Search for the cell housing the specified text and yield its (X, Y) center coordinate. 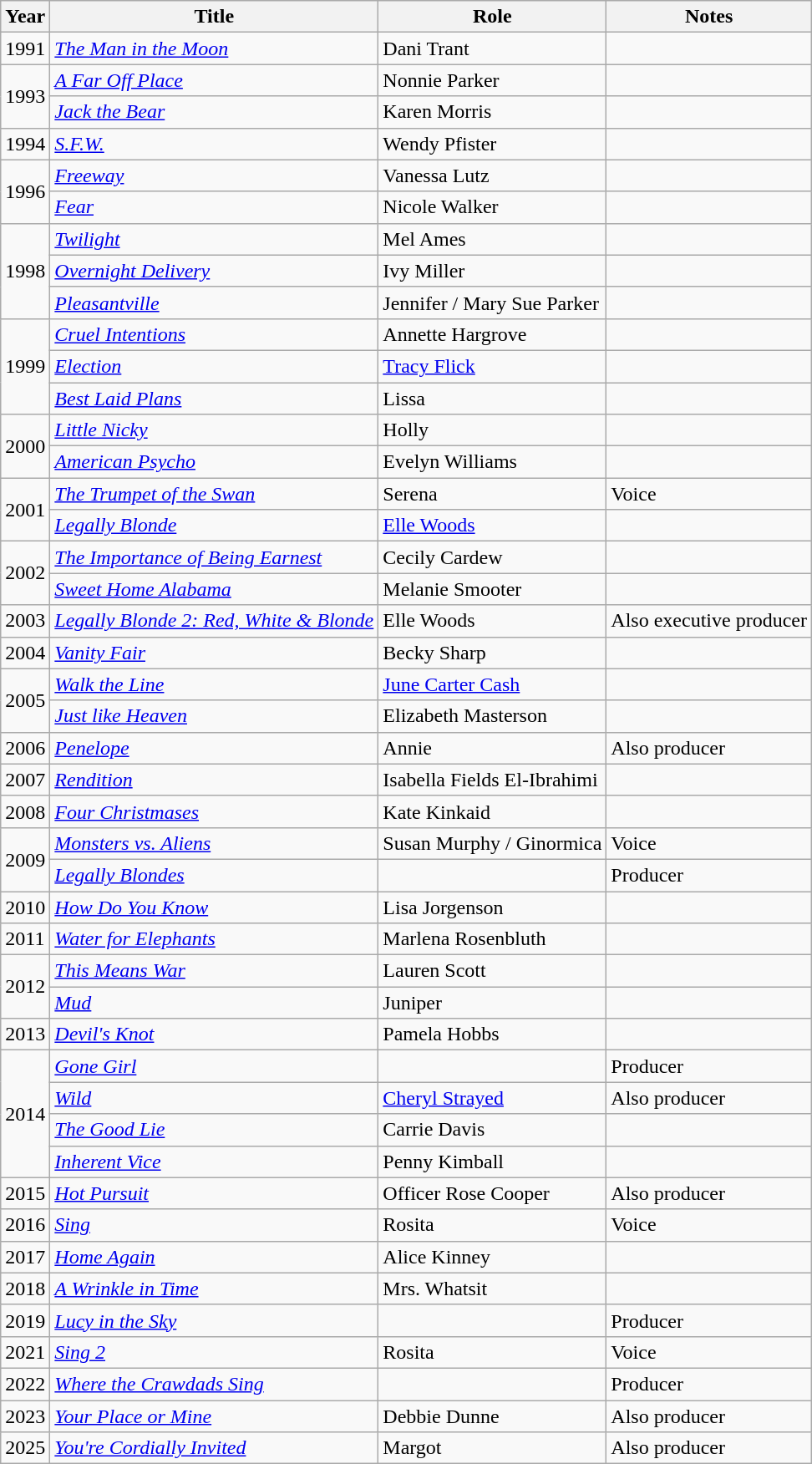
Sing 2 (214, 1352)
Elizabeth Masterson (493, 716)
2007 (25, 780)
2018 (25, 1289)
Jennifer / Mary Sue Parker (493, 302)
The Man in the Moon (214, 48)
Lissa (493, 399)
Evelyn Williams (493, 462)
Carrie Davis (493, 1130)
You're Cordially Invited (214, 1448)
Officer Rose Cooper (493, 1193)
2005 (25, 700)
Overnight Delivery (214, 271)
Annette Hargrove (493, 334)
Pamela Hobbs (493, 1034)
Water for Elephants (214, 939)
1996 (25, 191)
Sing (214, 1225)
Dani Trant (493, 48)
Gone Girl (214, 1066)
Best Laid Plans (214, 399)
Alice Kinney (493, 1257)
Lisa Jorgenson (493, 907)
Also executive producer (709, 621)
2008 (25, 811)
Inherent Vice (214, 1162)
Sweet Home Alabama (214, 589)
2022 (25, 1384)
Year (25, 17)
Becky Sharp (493, 653)
Jack the Bear (214, 112)
1991 (25, 48)
Melanie Smooter (493, 589)
Legally Blonde (214, 526)
1994 (25, 144)
Monsters vs. Aliens (214, 843)
A Far Off Place (214, 80)
2010 (25, 907)
Nicole Walker (493, 207)
Tracy Flick (493, 366)
Notes (709, 17)
Juniper (493, 1003)
2013 (25, 1034)
Walk the Line (214, 684)
Vanessa Lutz (493, 175)
Wild (214, 1098)
Margot (493, 1448)
The Importance of Being Earnest (214, 557)
Legally Blondes (214, 875)
Wendy Pfister (493, 144)
Election (214, 366)
2002 (25, 573)
1999 (25, 366)
Rendition (214, 780)
This Means War (214, 971)
2016 (25, 1225)
Marlena Rosenbluth (493, 939)
2014 (25, 1114)
Kate Kinkaid (493, 811)
Pleasantville (214, 302)
S.F.W. (214, 144)
A Wrinkle in Time (214, 1289)
Mel Ames (493, 239)
Legally Blonde 2: Red, White & Blonde (214, 621)
How Do You Know (214, 907)
2019 (25, 1320)
Debbie Dunne (493, 1416)
The Good Lie (214, 1130)
2011 (25, 939)
Twilight (214, 239)
Cruel Intentions (214, 334)
1998 (25, 271)
Title (214, 17)
Isabella Fields El-Ibrahimi (493, 780)
Just like Heaven (214, 716)
Lucy in the Sky (214, 1320)
American Psycho (214, 462)
Lauren Scott (493, 971)
Ivy Miller (493, 271)
2001 (25, 510)
2003 (25, 621)
Fear (214, 207)
2017 (25, 1257)
Serena (493, 494)
Four Christmases (214, 811)
Cecily Cardew (493, 557)
2000 (25, 446)
2004 (25, 653)
Penny Kimball (493, 1162)
June Carter Cash (493, 684)
Hot Pursuit (214, 1193)
2015 (25, 1193)
Devil's Knot (214, 1034)
2023 (25, 1416)
Where the Crawdads Sing (214, 1384)
Holly (493, 430)
Penelope (214, 748)
2025 (25, 1448)
2009 (25, 859)
2006 (25, 748)
The Trumpet of the Swan (214, 494)
Karen Morris (493, 112)
2012 (25, 987)
Susan Murphy / Ginormica (493, 843)
Little Nicky (214, 430)
Mrs. Whatsit (493, 1289)
Nonnie Parker (493, 80)
Freeway (214, 175)
Vanity Fair (214, 653)
Mud (214, 1003)
Cheryl Strayed (493, 1098)
Annie (493, 748)
Home Again (214, 1257)
Role (493, 17)
Your Place or Mine (214, 1416)
2021 (25, 1352)
1993 (25, 96)
